Find where the given text appears and provide that cell's center as (X, Y) coordinate. 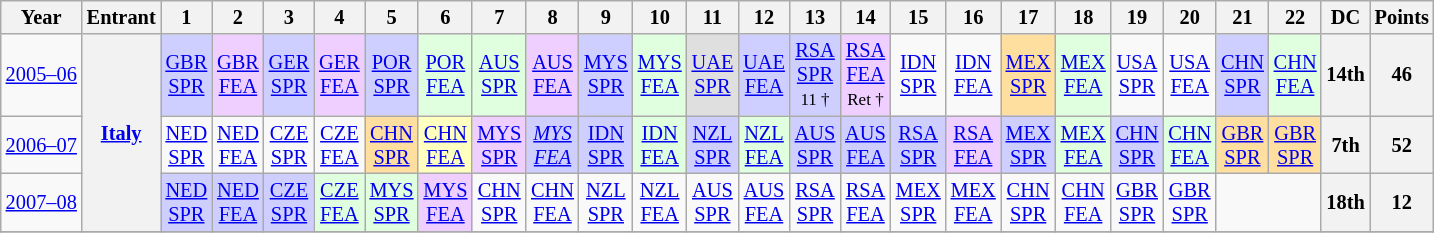
Italy (122, 132)
2007–08 (42, 202)
USASPR (1138, 75)
GBRFEA (238, 75)
13 (815, 17)
Entrant (122, 17)
USAFEA (1190, 75)
15 (918, 17)
2006–07 (42, 145)
14th (1345, 75)
2 (238, 17)
14 (865, 17)
20 (1190, 17)
17 (1028, 17)
3 (289, 17)
9 (606, 17)
DC (1345, 17)
10 (660, 17)
2005–06 (42, 75)
RSAFEARet † (865, 75)
Points (1402, 17)
52 (1402, 145)
1 (187, 17)
21 (1242, 17)
RSASPR11 † (815, 75)
18 (1084, 17)
UAEFEA (764, 75)
GERFEA (339, 75)
7 (499, 17)
4 (339, 17)
11 (713, 17)
6 (445, 17)
19 (1138, 17)
PORFEA (445, 75)
22 (1296, 17)
PORSPR (392, 75)
Year (42, 17)
8 (552, 17)
46 (1402, 75)
UAESPR (713, 75)
7th (1345, 145)
18th (1345, 202)
GERSPR (289, 75)
16 (974, 17)
5 (392, 17)
